Pinpoint the cell where the given text exists, returning its [x, y] midpoint coordinate. 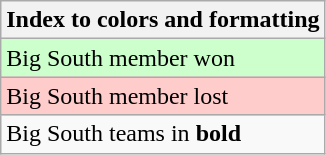
Big South teams in bold [163, 134]
Big South member won [163, 58]
Big South member lost [163, 96]
Index to colors and formatting [163, 20]
